From the cell containing the given text, extract its center point as [x, y] coordinate. 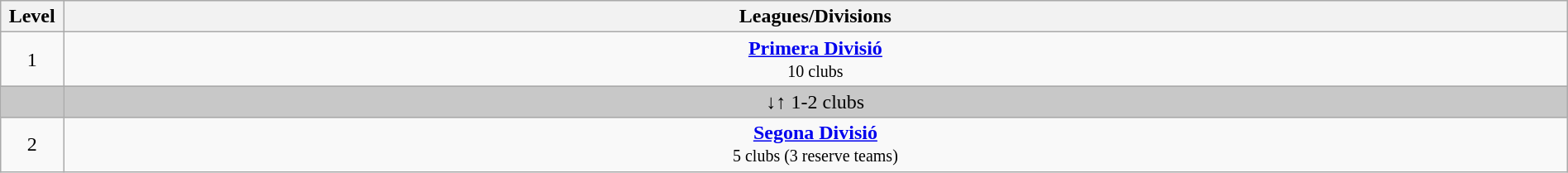
2 [32, 144]
Segona Divisió5 clubs (3 reserve teams) [815, 144]
Level [32, 17]
↓↑ 1-2 clubs [815, 102]
Leagues/Divisions [815, 17]
Primera Divisió10 clubs [815, 60]
1 [32, 60]
